Detect which cell encompasses the target text, then output its (X, Y) center coordinate. 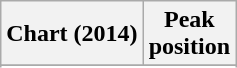
Chart (2014) (72, 34)
Peakposition (189, 34)
